Identify which cell holds the provided text, then report its [X, Y] central coordinate. 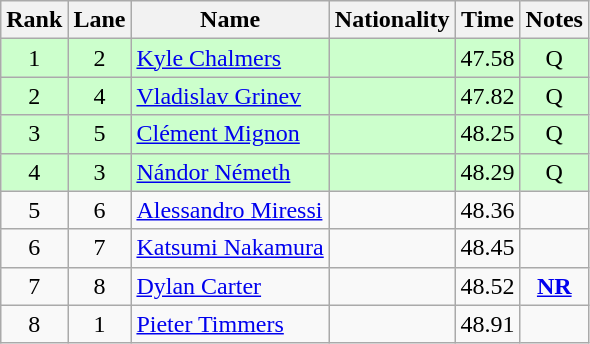
NR [554, 286]
Nándor Németh [230, 172]
Alessandro Miressi [230, 210]
48.29 [488, 172]
Dylan Carter [230, 286]
47.82 [488, 96]
47.58 [488, 58]
Time [488, 20]
48.91 [488, 324]
Name [230, 20]
Clément Mignon [230, 134]
48.45 [488, 248]
Lane [100, 20]
Nationality [392, 20]
Notes [554, 20]
Rank [34, 20]
48.25 [488, 134]
48.36 [488, 210]
Kyle Chalmers [230, 58]
Katsumi Nakamura [230, 248]
48.52 [488, 286]
Pieter Timmers [230, 324]
Vladislav Grinev [230, 96]
